Capture the cell that displays the provided text and extract its (X, Y) central coordinate. 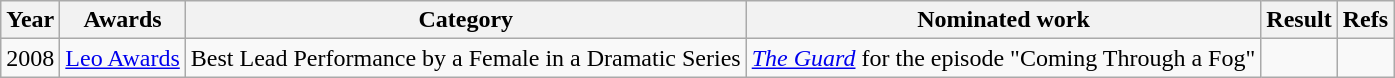
Result (1299, 20)
Year (30, 20)
2008 (30, 58)
The Guard for the episode "Coming Through a Fog" (1004, 58)
Nominated work (1004, 20)
Category (466, 20)
Awards (123, 20)
Leo Awards (123, 58)
Refs (1365, 20)
Best Lead Performance by a Female in a Dramatic Series (466, 58)
